Search for the cell housing the specified text and yield its [X, Y] center coordinate. 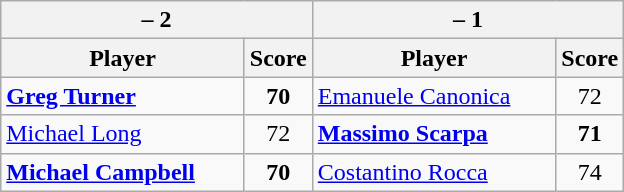
Massimo Scarpa [434, 134]
Emanuele Canonica [434, 96]
– 1 [468, 20]
Michael Campbell [123, 172]
Costantino Rocca [434, 172]
Michael Long [123, 134]
Greg Turner [123, 96]
71 [590, 134]
74 [590, 172]
– 2 [157, 20]
